Return the [x, y] coordinate for the center point of the cell that contains the specified text.  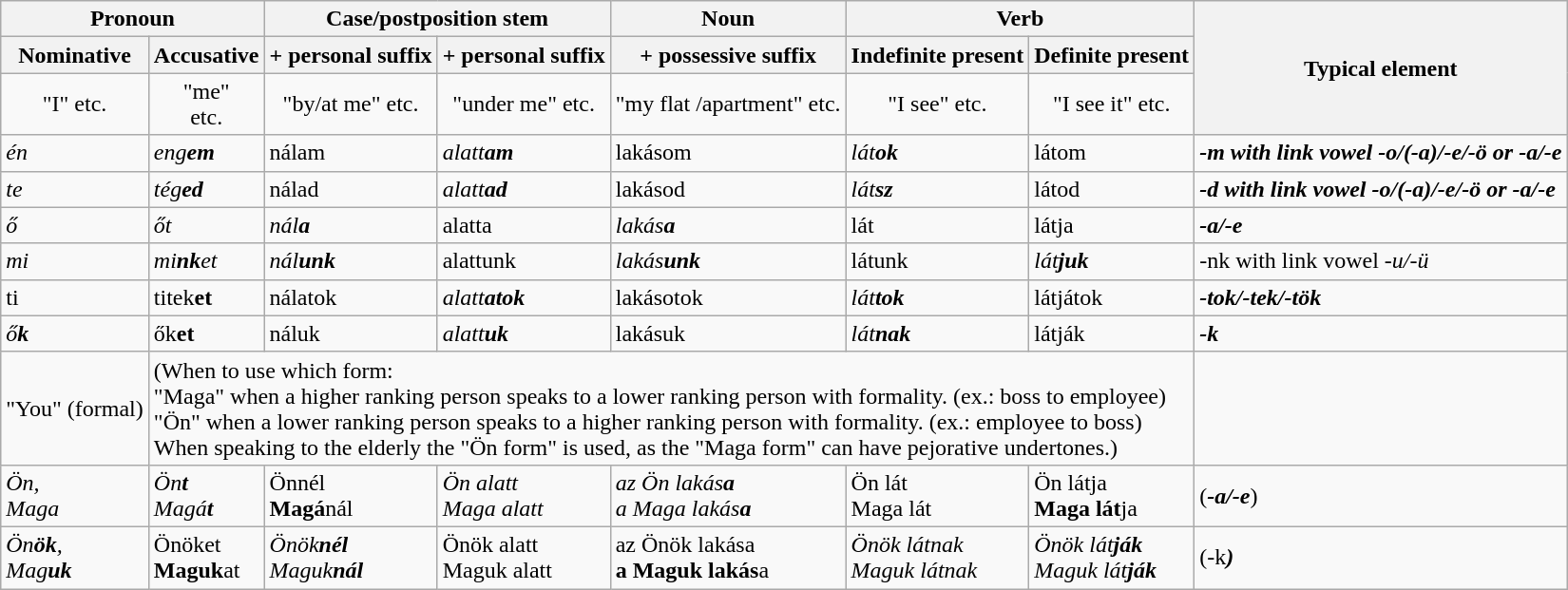
látják [1112, 333]
Önök alattMaguk alatt [524, 557]
Ön látjaMaga látja [1112, 496]
nálam [351, 153]
ÖnöketMagukat [206, 557]
nála [351, 225]
lakásunk [728, 261]
Ön látMaga lát [937, 496]
"I" etc. [75, 105]
lát [937, 225]
alattuk [524, 333]
Definite present [1112, 55]
"me"etc. [206, 105]
az Önök lakásaa Maguk lakása [728, 557]
"by/at me" etc. [351, 105]
ÖnnélMagánál [351, 496]
Nominative [75, 55]
Pronoun [133, 19]
látod [1112, 189]
lakásuk [728, 333]
őt [206, 225]
lakása [728, 225]
ők [75, 333]
Ön alattMaga alatt [524, 496]
"You" (formal) [75, 409]
látunk [937, 261]
ÖntMagát [206, 496]
látjuk [1112, 261]
őket [206, 333]
én [75, 153]
Önök látnakMaguk látnak [937, 557]
alattad [524, 189]
lakásotok [728, 297]
alattatok [524, 297]
látsz [937, 189]
-k [1381, 333]
Noun [728, 19]
látjátok [1112, 297]
Typical element [1381, 68]
-m with link vowel -o/(-a)/-e/-ö or -a/-e [1381, 153]
+ possessive suffix [728, 55]
Önök,Maguk [75, 557]
"I see" etc. [937, 105]
Case/postposition stem [437, 19]
Accusative [206, 55]
látok [937, 153]
ő [75, 225]
látja [1112, 225]
(-a/-e) [1381, 496]
alatta [524, 225]
-nk with link vowel -u/-ü [1381, 261]
"under me" etc. [524, 105]
láttok [937, 297]
te [75, 189]
náluk [351, 333]
lakásom [728, 153]
Önök látjákMaguk látják [1112, 557]
alattunk [524, 261]
lakásod [728, 189]
Indefinite present [937, 55]
Ön,Maga [75, 496]
Verb [1021, 19]
mi [75, 261]
ti [75, 297]
"my flat /apartment" etc. [728, 105]
nálatok [351, 297]
(-k) [1381, 557]
nálad [351, 189]
-tok/-tek/-tök [1381, 297]
minket [206, 261]
ÖnöknélMaguknál [351, 557]
alattam [524, 153]
titeket [206, 297]
-d with link vowel -o/(-a)/-e/-ö or -a/-e [1381, 189]
látnak [937, 333]
az Ön lakásaa Maga lakása [728, 496]
"I see it" etc. [1112, 105]
téged [206, 189]
látom [1112, 153]
engem [206, 153]
nálunk [351, 261]
-a/-e [1381, 225]
